Determine the (x, y) coordinate at the center of the cell enclosing the given text.  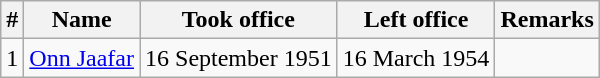
16 March 1954 (416, 58)
Name (82, 20)
Remarks (547, 20)
Onn Jaafar (82, 58)
Left office (416, 20)
16 September 1951 (239, 58)
# (12, 20)
1 (12, 58)
Took office (239, 20)
